Return (x, y) of the center of cell containing provided text 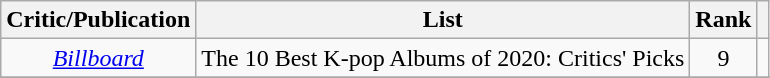
Billboard (98, 58)
List (443, 20)
Rank (724, 20)
The 10 Best K-pop Albums of 2020: Critics' Picks (443, 58)
Critic/Publication (98, 20)
9 (724, 58)
